Scan for the cell matching the given text and deliver its (X, Y) coordinate at center. 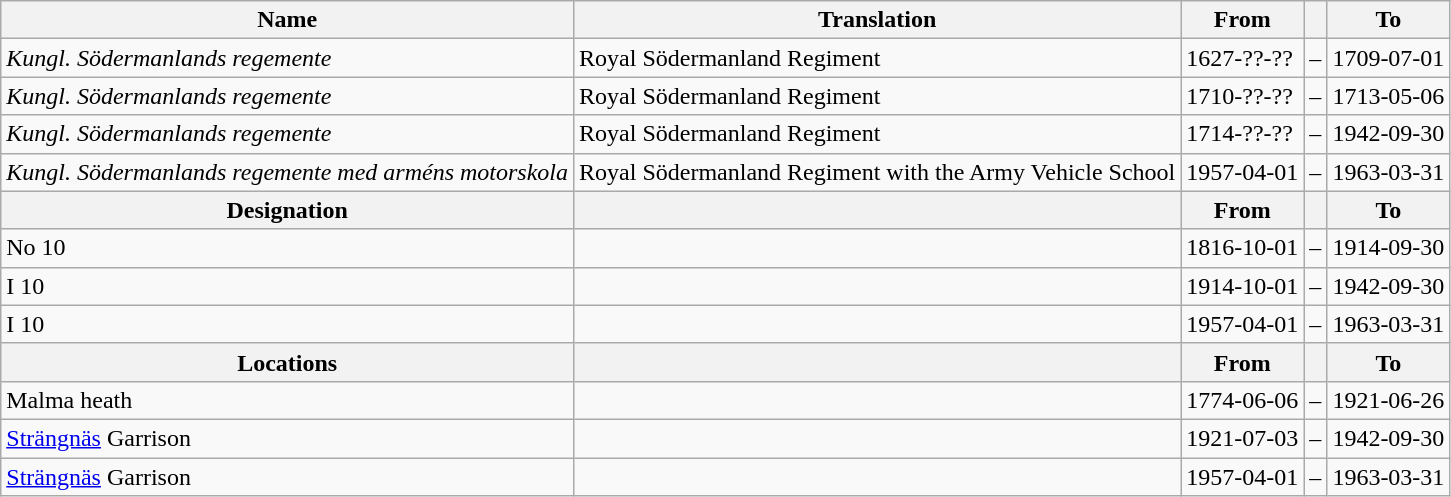
1921-06-26 (1388, 400)
1710-??-?? (1242, 96)
No 10 (288, 248)
1713-05-06 (1388, 96)
Malma heath (288, 400)
Translation (878, 20)
1921-07-03 (1242, 438)
1709-07-01 (1388, 58)
1914-10-01 (1242, 286)
1774-06-06 (1242, 400)
Locations (288, 362)
Designation (288, 210)
1714-??-?? (1242, 134)
Royal Södermanland Regiment with the Army Vehicle School (878, 172)
1914-09-30 (1388, 248)
Kungl. Södermanlands regemente med arméns motorskola (288, 172)
1816-10-01 (1242, 248)
1627-??-?? (1242, 58)
Name (288, 20)
